Capture the cell that displays the provided text and extract its (X, Y) central coordinate. 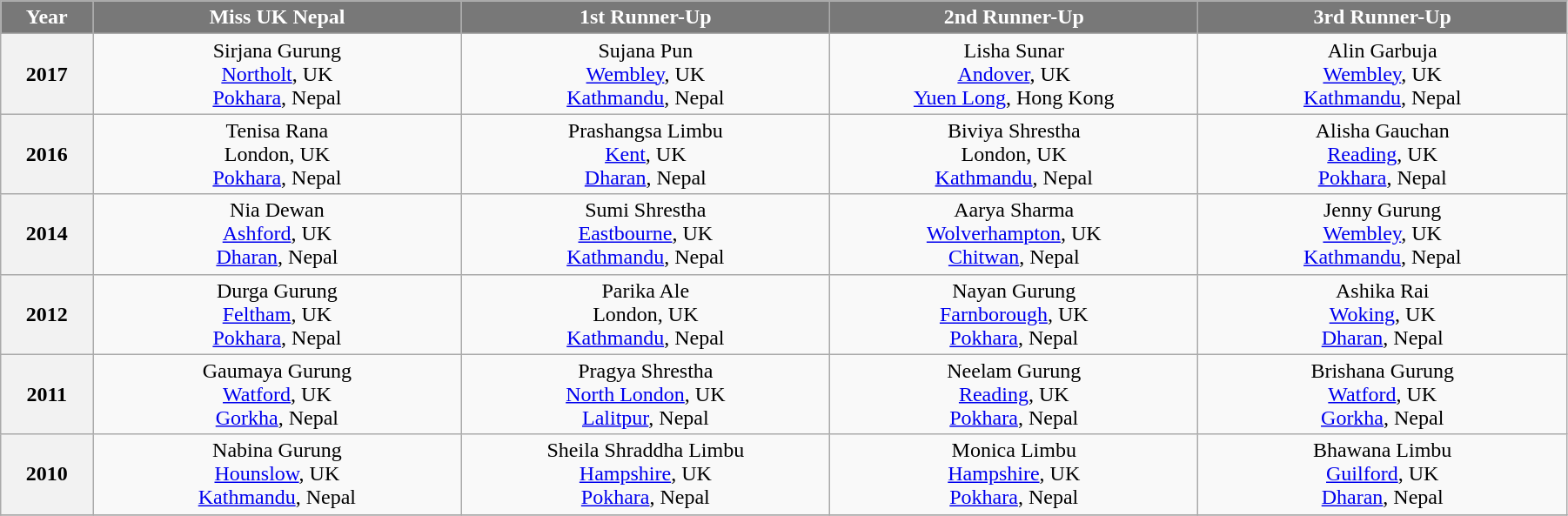
Miss UK Nepal (277, 17)
Prashangsa Limbu Kent, UK Dharan, Nepal (646, 154)
Nabina Gurung Hounslow, UK Kathmandu, Nepal (277, 474)
Aarya Sharma Wolverhampton, UK Chitwan, Nepal (1015, 234)
Brishana Gurung Watford, UK Gorkha, Nepal (1382, 394)
Pragya Shrestha North London, UK Lalitpur, Nepal (646, 394)
Parika Ale London, UK Kathmandu, Nepal (646, 314)
Alisha Gauchan Reading, UK Pokhara, Nepal (1382, 154)
Sirjana Gurung Northolt, UK Pokhara, Nepal (277, 74)
Sujana Pun Wembley, UK Kathmandu, Nepal (646, 74)
Nia Dewan Ashford, UK Dharan, Nepal (277, 234)
Jenny Gurung Wembley, UK Kathmandu, Nepal (1382, 234)
Gaumaya Gurung Watford, UK Gorkha, Nepal (277, 394)
Tenisa Rana London, UK Pokhara, Nepal (277, 154)
2012 (47, 314)
Biviya Shrestha London, UK Kathmandu, Nepal (1015, 154)
2014 (47, 234)
Sheila Shraddha Limbu Hampshire, UK Pokhara, Nepal (646, 474)
2017 (47, 74)
Monica Limbu Hampshire, UK Pokhara, Nepal (1015, 474)
1st Runner-Up (646, 17)
Neelam Gurung Reading, UK Pokhara, Nepal (1015, 394)
Sumi Shrestha Eastbourne, UK Kathmandu, Nepal (646, 234)
Ashika Rai Woking, UK Dharan, Nepal (1382, 314)
Durga Gurung Feltham, UK Pokhara, Nepal (277, 314)
Year (47, 17)
Bhawana Limbu Guilford, UK Dharan, Nepal (1382, 474)
Nayan Gurung Farnborough, UK Pokhara, Nepal (1015, 314)
3rd Runner-Up (1382, 17)
Lisha Sunar Andover, UK Yuen Long, Hong Kong (1015, 74)
2011 (47, 394)
Alin Garbuja Wembley, UK Kathmandu, Nepal (1382, 74)
2016 (47, 154)
2nd Runner-Up (1015, 17)
2010 (47, 474)
